Locate the cell with the specified text and output its [X, Y] center coordinate. 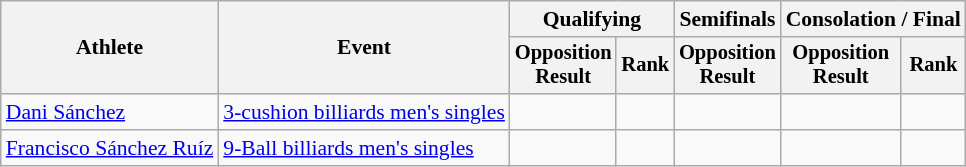
Consolation / Final [874, 19]
Dani Sánchez [110, 112]
Semifinals [728, 19]
Qualifying [592, 19]
Francisco Sánchez Ruíz [110, 148]
Athlete [110, 48]
3-cushion billiards men's singles [364, 112]
Event [364, 48]
9-Ball billiards men's singles [364, 148]
